For the text-containing cell, return its midpoint in (x, y) coordinate format. 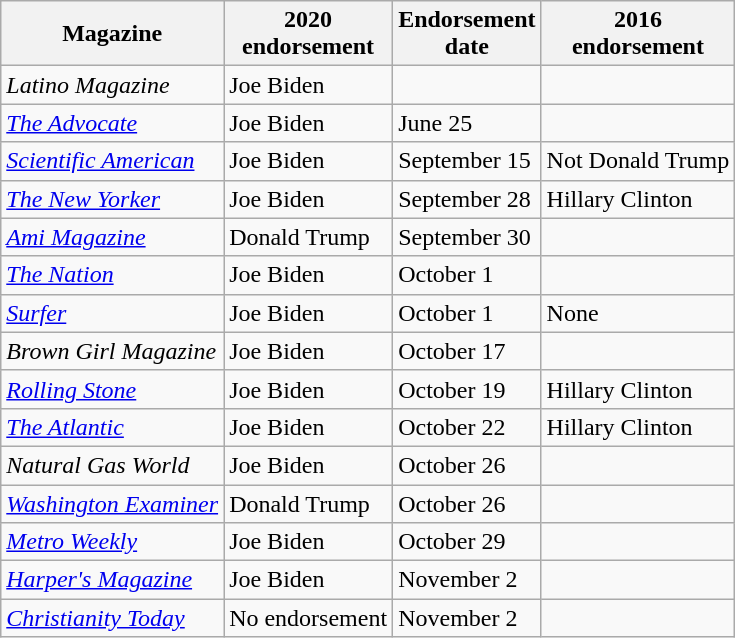
September 15 (467, 161)
Harper's Magazine (112, 580)
October 17 (467, 351)
October 22 (467, 427)
October 29 (467, 542)
Endorsementdate (467, 34)
Natural Gas World (112, 465)
Rolling Stone (112, 389)
Not Donald Trump (638, 161)
The Atlantic (112, 427)
Washington Examiner (112, 503)
None (638, 313)
October 19 (467, 389)
2020endorsement (308, 34)
The New Yorker (112, 199)
Christianity Today (112, 618)
Surfer (112, 313)
Ami Magazine (112, 237)
Brown Girl Magazine (112, 351)
Latino Magazine (112, 85)
The Nation (112, 275)
Magazine (112, 34)
No endorsement (308, 618)
2016endorsement (638, 34)
June 25 (467, 123)
The Advocate (112, 123)
Metro Weekly (112, 542)
September 30 (467, 237)
September 28 (467, 199)
Scientific American (112, 161)
